Capture the cell that displays the provided text and extract its [x, y] central coordinate. 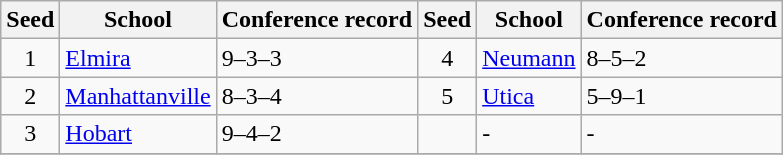
3 [30, 134]
1 [30, 58]
8–3–4 [316, 96]
Hobart [138, 134]
8–5–2 [682, 58]
5–9–1 [682, 96]
Manhattanville [138, 96]
9–4–2 [316, 134]
4 [448, 58]
2 [30, 96]
Utica [529, 96]
Elmira [138, 58]
9–3–3 [316, 58]
5 [448, 96]
Neumann [529, 58]
